Capture the cell that displays the provided text and extract its [X, Y] central coordinate. 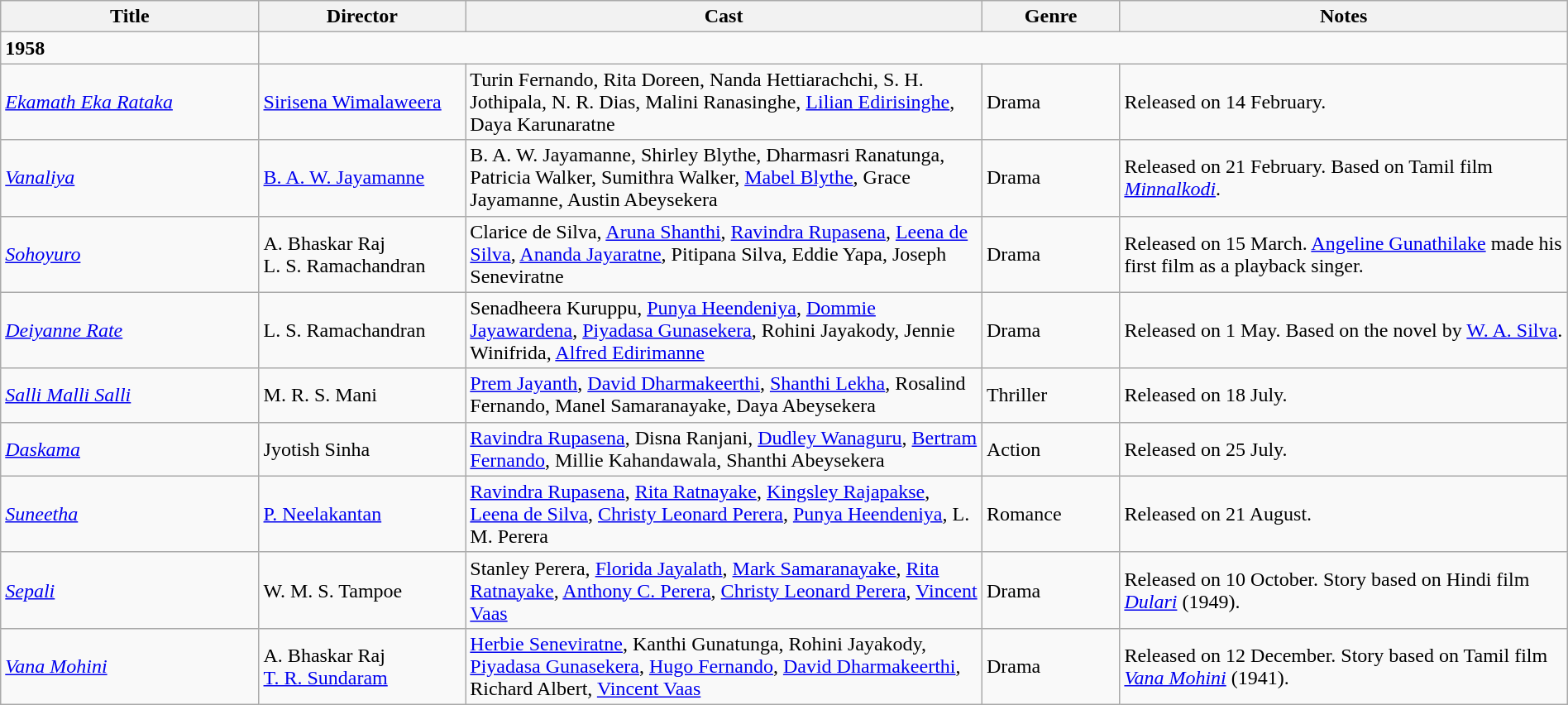
Released on 15 March. Angeline Gunathilake made his first film as a playback singer. [1343, 254]
Ekamath Eka Rataka [130, 102]
Clarice de Silva, Aruna Shanthi, Ravindra Rupasena, Leena de Silva, Ananda Jayaratne, Pitipana Silva, Eddie Yapa, Joseph Seneviratne [724, 254]
B. A. W. Jayamanne [362, 178]
Turin Fernando, Rita Doreen, Nanda Hettiarachchi, S. H. Jothipala, N. R. Dias, Malini Ranasinghe, Lilian Edirisinghe, Daya Karunaratne [724, 102]
L. S. Ramachandran [362, 330]
P. Neelakantan [362, 514]
Salli Malli Salli [130, 396]
Herbie Seneviratne, Kanthi Gunatunga, Rohini Jayakody, Piyadasa Gunasekera, Hugo Fernando, David Dharmakeerthi, Richard Albert, Vincent Vaas [724, 666]
Ravindra Rupasena, Disna Ranjani, Dudley Wanaguru, Bertram Fernando, Millie Kahandawala, Shanthi Abeysekera [724, 448]
Sohoyuro [130, 254]
Jyotish Sinha [362, 448]
Released on 18 July. [1343, 396]
Cast [724, 17]
Director [362, 17]
Stanley Perera, Florida Jayalath, Mark Samaranayake, Rita Ratnayake, Anthony C. Perera, Christy Leonard Perera, Vincent Vaas [724, 590]
Senadheera Kuruppu, Punya Heendeniya, Dommie Jayawardena, Piyadasa Gunasekera, Rohini Jayakody, Jennie Winifrida, Alfred Edirimanne [724, 330]
Vanaliya [130, 178]
Released on 21 February. Based on Tamil film Minnalkodi. [1343, 178]
Sirisena Wimalaweera [362, 102]
Notes [1343, 17]
Released on 12 December. Story based on Tamil film Vana Mohini (1941). [1343, 666]
Released on 25 July. [1343, 448]
Daskama [130, 448]
Released on 10 October. Story based on Hindi film Dulari (1949). [1343, 590]
Vana Mohini [130, 666]
A. Bhaskar Raj L. S. Ramachandran [362, 254]
Released on 14 February. [1343, 102]
Action [1050, 448]
Genre [1050, 17]
Released on 21 August. [1343, 514]
Thriller [1050, 396]
Title [130, 17]
B. A. W. Jayamanne, Shirley Blythe, Dharmasri Ranatunga, Patricia Walker, Sumithra Walker, Mabel Blythe, Grace Jayamanne, Austin Abeysekera [724, 178]
Suneetha [130, 514]
A. Bhaskar Raj T. R. Sundaram [362, 666]
Prem Jayanth, David Dharmakeerthi, Shanthi Lekha, Rosalind Fernando, Manel Samaranayake, Daya Abeysekera [724, 396]
Deiyanne Rate [130, 330]
Sepali [130, 590]
M. R. S. Mani [362, 396]
1958 [130, 48]
Ravindra Rupasena, Rita Ratnayake, Kingsley Rajapakse, Leena de Silva, Christy Leonard Perera, Punya Heendeniya, L. M. Perera [724, 514]
Romance [1050, 514]
Released on 1 May. Based on the novel by W. A. Silva. [1343, 330]
W. M. S. Tampoe [362, 590]
